Determine the [X, Y] coordinate at the center of the cell enclosing the given text.  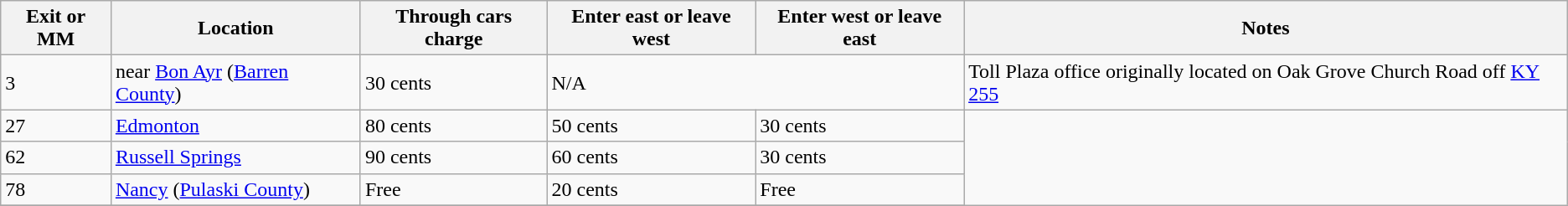
80 cents [454, 126]
20 cents [652, 189]
Notes [1266, 28]
Enter west or leave east [859, 28]
27 [56, 126]
near Bon Ayr (Barren County) [235, 82]
Enter east or leave west [652, 28]
50 cents [652, 126]
60 cents [652, 157]
Through cars charge [454, 28]
62 [56, 157]
Russell Springs [235, 157]
Edmonton [235, 126]
78 [56, 189]
Nancy (Pulaski County) [235, 189]
N/A [756, 82]
Location [235, 28]
3 [56, 82]
Toll Plaza office originally located on Oak Grove Church Road off KY 255 [1266, 82]
Exit or MM [56, 28]
90 cents [454, 157]
